For the text-containing cell, return its midpoint in (x, y) coordinate format. 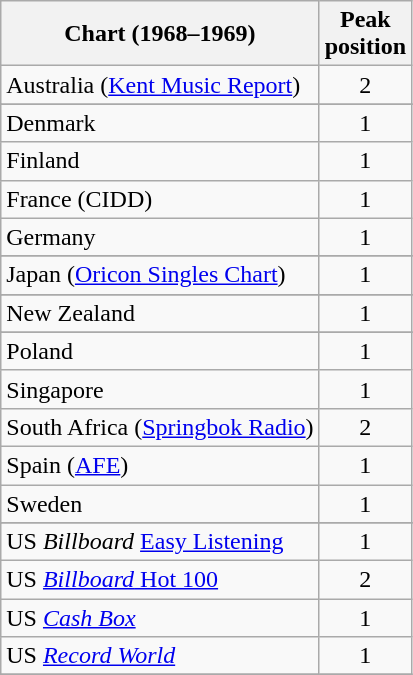
Germany (160, 237)
US Billboard Easy Listening (160, 542)
Sweden (160, 503)
Peakposition (365, 34)
France (CIDD) (160, 199)
Spain (AFE) (160, 465)
US Cash Box (160, 618)
Denmark (160, 123)
Japan (Oricon Singles Chart) (160, 275)
US Record World (160, 656)
South Africa (Springbok Radio) (160, 427)
Chart (1968–1969) (160, 34)
Finland (160, 161)
Singapore (160, 389)
Australia (Kent Music Report) (160, 85)
US Billboard Hot 100 (160, 580)
New Zealand (160, 313)
Poland (160, 351)
